Scan for the cell matching the given text and deliver its (X, Y) coordinate at center. 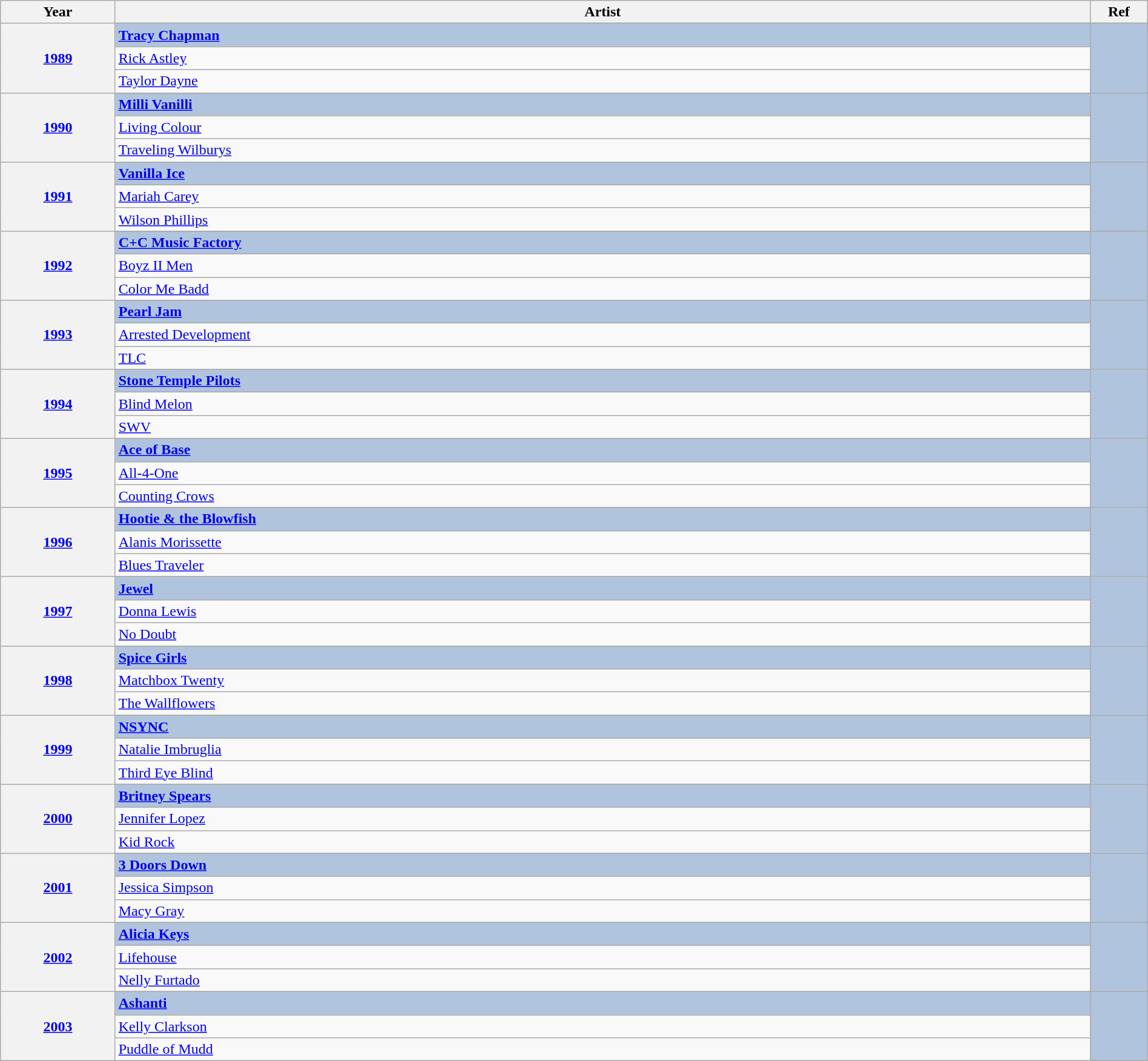
Jessica Simpson (602, 888)
Macy Gray (602, 911)
Tracy Chapman (602, 35)
1997 (58, 611)
Alanis Morissette (602, 542)
Blind Melon (602, 404)
SWV (602, 427)
1994 (58, 404)
2003 (58, 1026)
Living Colour (602, 127)
1998 (58, 680)
Donna Lewis (602, 611)
NSYNC (602, 727)
Color Me Badd (602, 289)
Nelly Furtado (602, 980)
1991 (58, 196)
Boyz II Men (602, 265)
1990 (58, 127)
Kid Rock (602, 842)
2002 (58, 957)
Alicia Keys (602, 934)
Ref (1119, 12)
3 Doors Down (602, 865)
Matchbox Twenty (602, 681)
Vanilla Ice (602, 173)
Lifehouse (602, 957)
Taylor Dayne (602, 81)
1993 (58, 335)
Puddle of Mudd (602, 1049)
Arrested Development (602, 335)
Kelly Clarkson (602, 1026)
No Doubt (602, 634)
The Wallflowers (602, 704)
Third Eye Blind (602, 773)
Mariah Carey (602, 196)
Natalie Imbruglia (602, 750)
Artist (602, 12)
Milli Vanilli (602, 104)
Ashanti (602, 1003)
1992 (58, 265)
Spice Girls (602, 657)
TLC (602, 358)
2001 (58, 888)
Blues Traveler (602, 565)
Wilson Phillips (602, 219)
1996 (58, 542)
Traveling Wilburys (602, 150)
Hootie & the Blowfish (602, 519)
Ace of Base (602, 450)
Jennifer Lopez (602, 819)
2000 (58, 819)
Rick Astley (602, 58)
Britney Spears (602, 796)
1995 (58, 473)
Jewel (602, 588)
C+C Music Factory (602, 242)
1999 (58, 750)
Year (58, 12)
1989 (58, 58)
Pearl Jam (602, 312)
Counting Crows (602, 496)
Stone Temple Pilots (602, 381)
All-4-One (602, 473)
